Detect which cell encompasses the target text, then output its [X, Y] center coordinate. 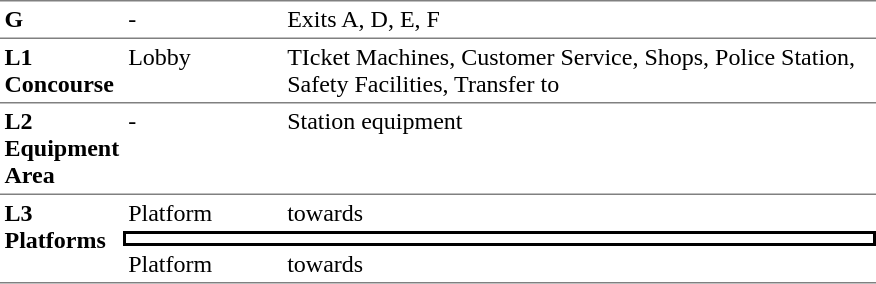
Lobby [204, 71]
L1Concourse [62, 71]
L3Platforms [62, 239]
G [62, 19]
L2Equipment Area [62, 150]
